Capture the cell that displays the provided text and extract its (x, y) central coordinate. 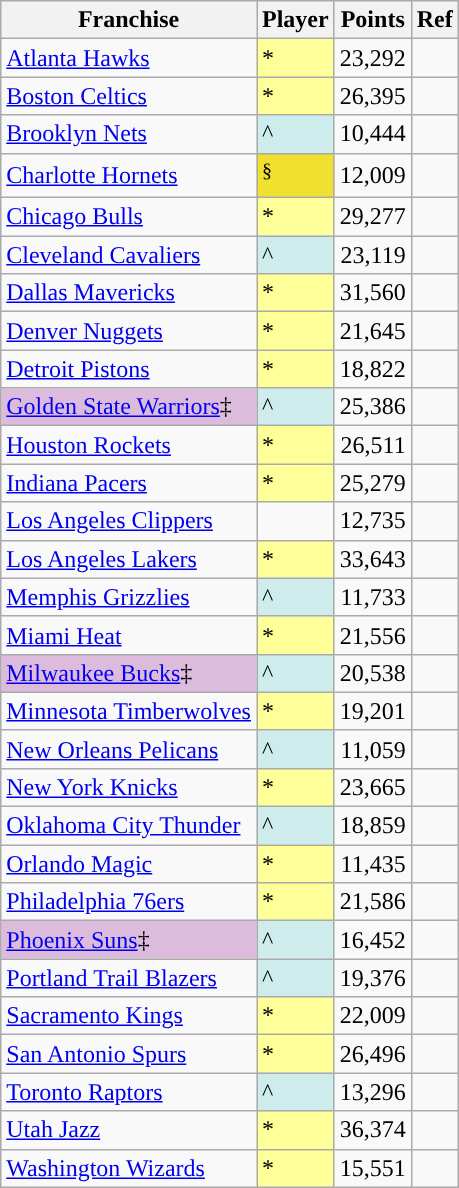
Los Angeles Lakers (129, 559)
25,279 (372, 483)
26,496 (372, 1054)
Miami Heat (129, 635)
Detroit Pistons (129, 369)
Points (372, 20)
Charlotte Hornets (129, 176)
Los Angeles Clippers (129, 521)
Franchise (129, 20)
Sacramento Kings (129, 1016)
21,586 (372, 902)
11,733 (372, 597)
San Antonio Spurs (129, 1054)
Philadelphia 76ers (129, 902)
Chicago Bulls (129, 217)
Orlando Magic (129, 864)
25,386 (372, 407)
12,735 (372, 521)
21,556 (372, 635)
Portland Trail Blazers (129, 978)
23,665 (372, 787)
15,551 (372, 1168)
Washington Wizards (129, 1168)
Memphis Grizzlies (129, 597)
31,560 (372, 293)
21,645 (372, 331)
Milwaukee Bucks‡ (129, 673)
12,009 (372, 176)
18,822 (372, 369)
Phoenix Suns‡ (129, 940)
11,059 (372, 749)
36,374 (372, 1130)
New Orleans Pelicans (129, 749)
Player (295, 20)
New York Knicks (129, 787)
Indiana Pacers (129, 483)
33,643 (372, 559)
18,859 (372, 826)
Utah Jazz (129, 1130)
13,296 (372, 1092)
Cleveland Cavaliers (129, 255)
16,452 (372, 940)
19,201 (372, 711)
Golden State Warriors‡ (129, 407)
§ (295, 176)
10,444 (372, 134)
23,292 (372, 58)
Dallas Mavericks (129, 293)
26,395 (372, 96)
Oklahoma City Thunder (129, 826)
22,009 (372, 1016)
Denver Nuggets (129, 331)
Boston Celtics (129, 96)
Toronto Raptors (129, 1092)
Brooklyn Nets (129, 134)
20,538 (372, 673)
Atlanta Hawks (129, 58)
29,277 (372, 217)
11,435 (372, 864)
Ref (434, 20)
23,119 (372, 255)
Minnesota Timberwolves (129, 711)
26,511 (372, 445)
Houston Rockets (129, 445)
19,376 (372, 978)
